Search for the cell housing the specified text and yield its [X, Y] center coordinate. 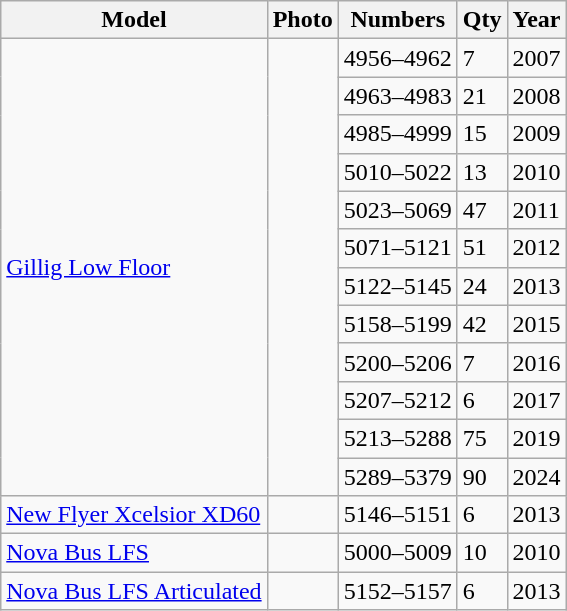
4985–4999 [398, 134]
Nova Bus LFS [134, 553]
5010–5022 [398, 172]
2024 [536, 477]
5152–5157 [398, 591]
2012 [536, 248]
5146–5151 [398, 515]
5289–5379 [398, 477]
Year [536, 20]
5158–5199 [398, 324]
New Flyer Xcelsior XD60 [134, 515]
5213–5288 [398, 438]
2007 [536, 58]
5200–5206 [398, 362]
13 [482, 172]
5023–5069 [398, 210]
2019 [536, 438]
Qty [482, 20]
2015 [536, 324]
4956–4962 [398, 58]
75 [482, 438]
2017 [536, 400]
10 [482, 553]
2011 [536, 210]
47 [482, 210]
4963–4983 [398, 96]
Numbers [398, 20]
5000–5009 [398, 553]
2016 [536, 362]
51 [482, 248]
5122–5145 [398, 286]
5071–5121 [398, 248]
42 [482, 324]
2008 [536, 96]
15 [482, 134]
Model [134, 20]
24 [482, 286]
Gillig Low Floor [134, 268]
2009 [536, 134]
5207–5212 [398, 400]
21 [482, 96]
90 [482, 477]
Photo [302, 20]
Nova Bus LFS Articulated [134, 591]
